Scan for the cell matching the given text and deliver its [x, y] coordinate at center. 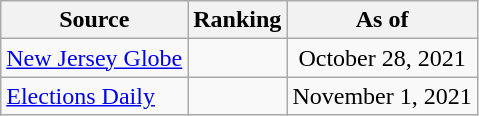
As of [382, 20]
October 28, 2021 [382, 58]
New Jersey Globe [94, 58]
November 1, 2021 [382, 96]
Source [94, 20]
Elections Daily [94, 96]
Ranking [238, 20]
